From the cell containing the given text, extract its center point as (X, Y) coordinate. 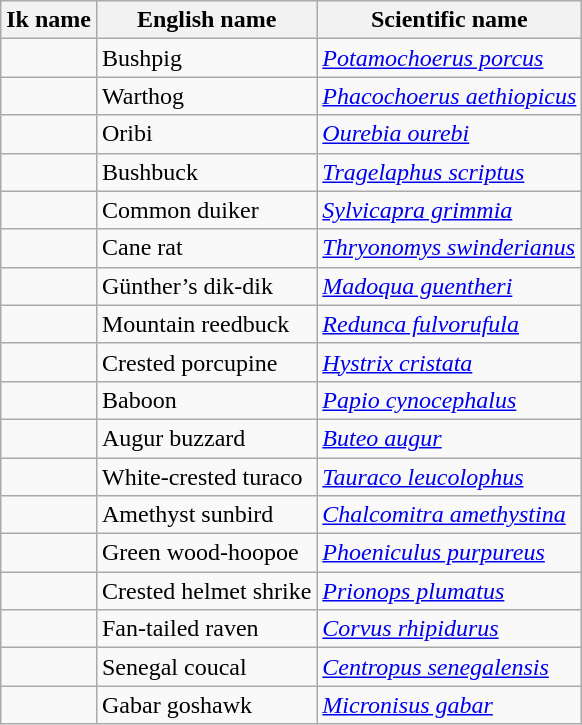
Fan-tailed raven (206, 629)
Papio cynocephalus (450, 400)
Oribi (206, 134)
Ourebia ourebi (450, 134)
Scientific name (450, 20)
Common duiker (206, 210)
Senegal coucal (206, 667)
Mountain reedbuck (206, 324)
Buteo augur (450, 438)
Crested helmet shrike (206, 591)
English name (206, 20)
Tauraco leucolophus (450, 477)
Amethyst sunbird (206, 515)
Micronisus gabar (450, 705)
Crested porcupine (206, 362)
Prionops plumatus (450, 591)
Bushbuck (206, 172)
Günther’s dik-dik (206, 286)
Phacochoerus aethiopicus (450, 96)
Hystrix cristata (450, 362)
Bushpig (206, 58)
Augur buzzard (206, 438)
White-crested turaco (206, 477)
Phoeniculus purpureus (450, 553)
Sylvicapra grimmia (450, 210)
Redunca fulvorufula (450, 324)
Ik name (49, 20)
Tragelaphus scriptus (450, 172)
Potamochoerus porcus (450, 58)
Cane rat (206, 248)
Corvus rhipidurus (450, 629)
Thryonomys swinderianus (450, 248)
Chalcomitra amethystina (450, 515)
Madoqua guentheri (450, 286)
Green wood-hoopoe (206, 553)
Gabar goshawk (206, 705)
Warthog (206, 96)
Centropus senegalensis (450, 667)
Baboon (206, 400)
